Capture the cell that displays the provided text and extract its [X, Y] central coordinate. 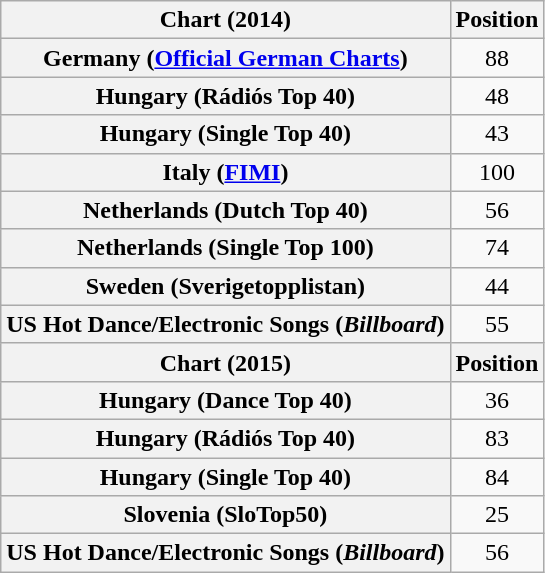
Sweden (Sverigetopplistan) [226, 286]
Slovenia (SloTop50) [226, 515]
43 [497, 134]
Germany (Official German Charts) [226, 58]
Chart (2014) [226, 20]
55 [497, 324]
36 [497, 400]
74 [497, 248]
Netherlands (Single Top 100) [226, 248]
84 [497, 477]
88 [497, 58]
48 [497, 96]
Hungary (Dance Top 40) [226, 400]
83 [497, 438]
100 [497, 172]
Italy (FIMI) [226, 172]
Netherlands (Dutch Top 40) [226, 210]
Chart (2015) [226, 362]
25 [497, 515]
44 [497, 286]
